Return (X, Y) of the center of cell containing provided text 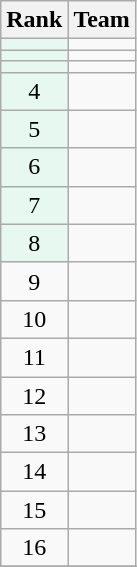
16 (34, 548)
12 (34, 395)
13 (34, 434)
7 (34, 205)
8 (34, 243)
14 (34, 472)
15 (34, 510)
4 (34, 91)
9 (34, 281)
11 (34, 357)
Team (102, 20)
10 (34, 319)
6 (34, 167)
5 (34, 129)
Rank (34, 20)
